Capture the cell that displays the provided text and extract its [X, Y] central coordinate. 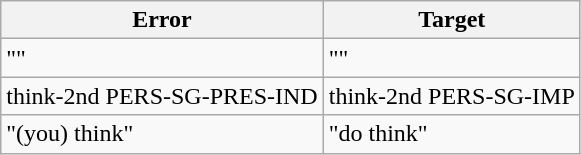
think-2nd PERS-SG-PRES-IND [162, 96]
"(you) think" [162, 134]
"do think" [452, 134]
think-2nd PERS-SG-IMP [452, 96]
Target [452, 20]
Error [162, 20]
